Pinpoint the cell where the given text exists, returning its [X, Y] midpoint coordinate. 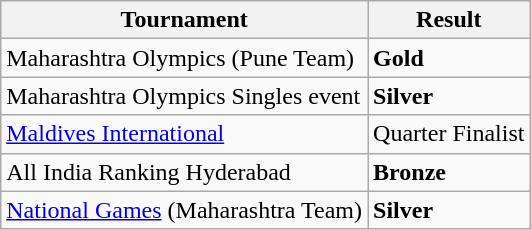
Gold [449, 58]
All India Ranking Hyderabad [184, 172]
Bronze [449, 172]
Result [449, 20]
Tournament [184, 20]
Maldives International [184, 134]
Maharashtra Olympics Singles event [184, 96]
Quarter Finalist [449, 134]
Maharashtra Olympics (Pune Team) [184, 58]
National Games (Maharashtra Team) [184, 210]
